For the text-containing cell, return its midpoint in [x, y] coordinate format. 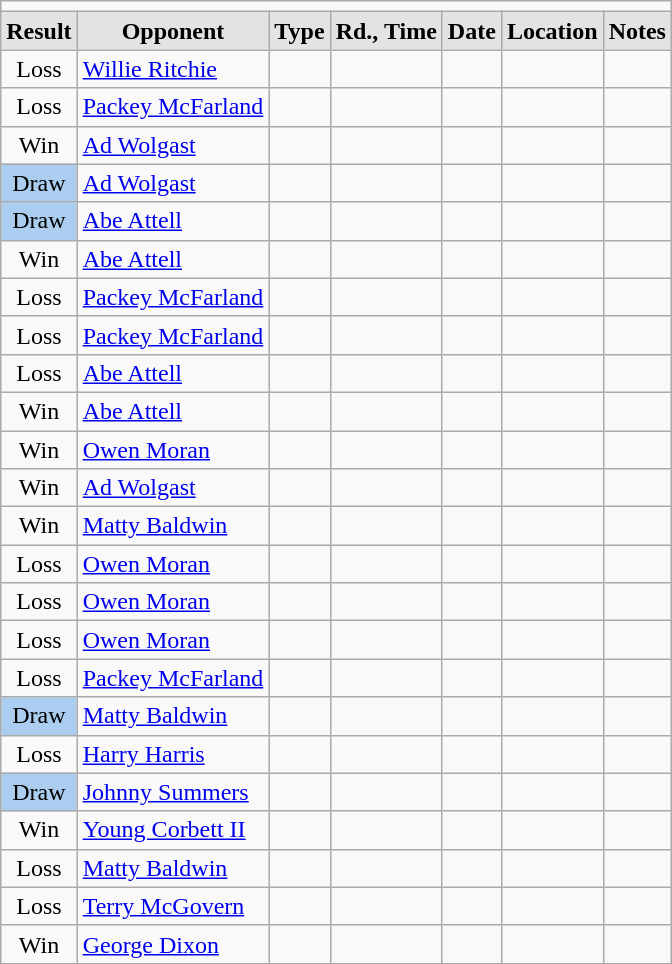
Date [472, 31]
Johnny Summers [173, 792]
Opponent [173, 31]
Location [552, 31]
Notes [637, 31]
George Dixon [173, 944]
Terry McGovern [173, 906]
Result [39, 31]
Harry Harris [173, 754]
Young Corbett II [173, 830]
Type [300, 31]
Willie Ritchie [173, 69]
Rd., Time [386, 31]
